Find where the given text appears and provide that cell's center as [x, y] coordinate. 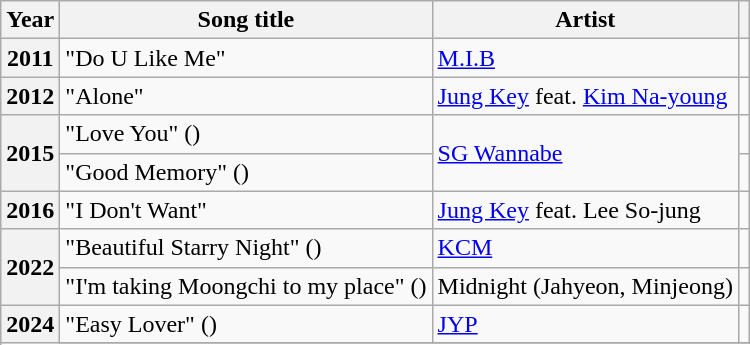
Jung Key feat. Kim Na-young [585, 96]
JYP [585, 324]
"Alone" [246, 96]
"I Don't Want" [246, 210]
Year [30, 20]
"Beautiful Starry Night" () [246, 248]
"Easy Lover" () [246, 324]
"Do U Like Me" [246, 58]
2016 [30, 210]
2011 [30, 58]
Song title [246, 20]
2022 [30, 267]
KCM [585, 248]
"Good Memory" () [246, 172]
2024 [30, 324]
2015 [30, 153]
Artist [585, 20]
"I'm taking Moongchi to my place" () [246, 286]
M.I.B [585, 58]
Midnight (Jahyeon, Minjeong) [585, 286]
Jung Key feat. Lee So-jung [585, 210]
"Love You" () [246, 134]
2012 [30, 96]
SG Wannabe [585, 153]
